Capture the cell that displays the provided text and extract its [X, Y] central coordinate. 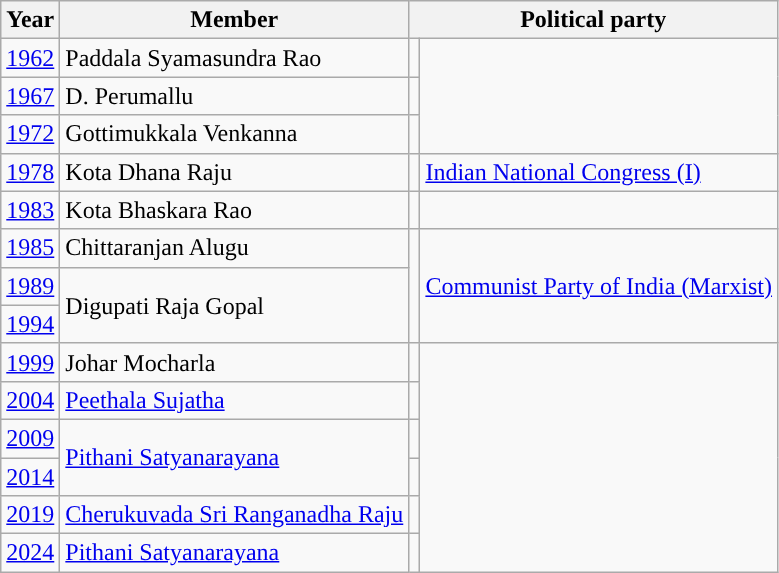
Communist Party of India (Marxist) [599, 286]
1983 [30, 210]
2019 [30, 515]
Gottimukkala Venkanna [234, 134]
Digupati Raja Gopal [234, 305]
1962 [30, 58]
Johar Mocharla [234, 362]
2024 [30, 553]
1985 [30, 248]
D. Perumallu [234, 96]
Chittaranjan Alugu [234, 248]
2004 [30, 400]
Peethala Sujatha [234, 400]
Indian National Congress (I) [599, 172]
Political party [594, 20]
1999 [30, 362]
1978 [30, 172]
Member [234, 20]
Year [30, 20]
Kota Dhana Raju [234, 172]
2009 [30, 438]
1989 [30, 286]
1994 [30, 324]
Paddala Syamasundra Rao [234, 58]
Kota Bhaskara Rao [234, 210]
1967 [30, 96]
1972 [30, 134]
2014 [30, 477]
Cherukuvada Sri Ranganadha Raju [234, 515]
